Scan for the cell matching the given text and deliver its (x, y) coordinate at center. 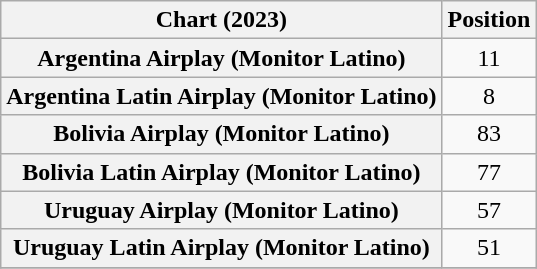
Uruguay Airplay (Monitor Latino) (222, 210)
83 (489, 134)
Uruguay Latin Airplay (Monitor Latino) (222, 248)
Argentina Airplay (Monitor Latino) (222, 58)
57 (489, 210)
Bolivia Airplay (Monitor Latino) (222, 134)
Bolivia Latin Airplay (Monitor Latino) (222, 172)
11 (489, 58)
Chart (2023) (222, 20)
Argentina Latin Airplay (Monitor Latino) (222, 96)
51 (489, 248)
77 (489, 172)
8 (489, 96)
Position (489, 20)
